Pinpoint the cell where the given text exists, returning its [X, Y] midpoint coordinate. 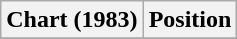
Position [190, 20]
Chart (1983) [72, 20]
